Locate the cell with the specified text and output its [x, y] center coordinate. 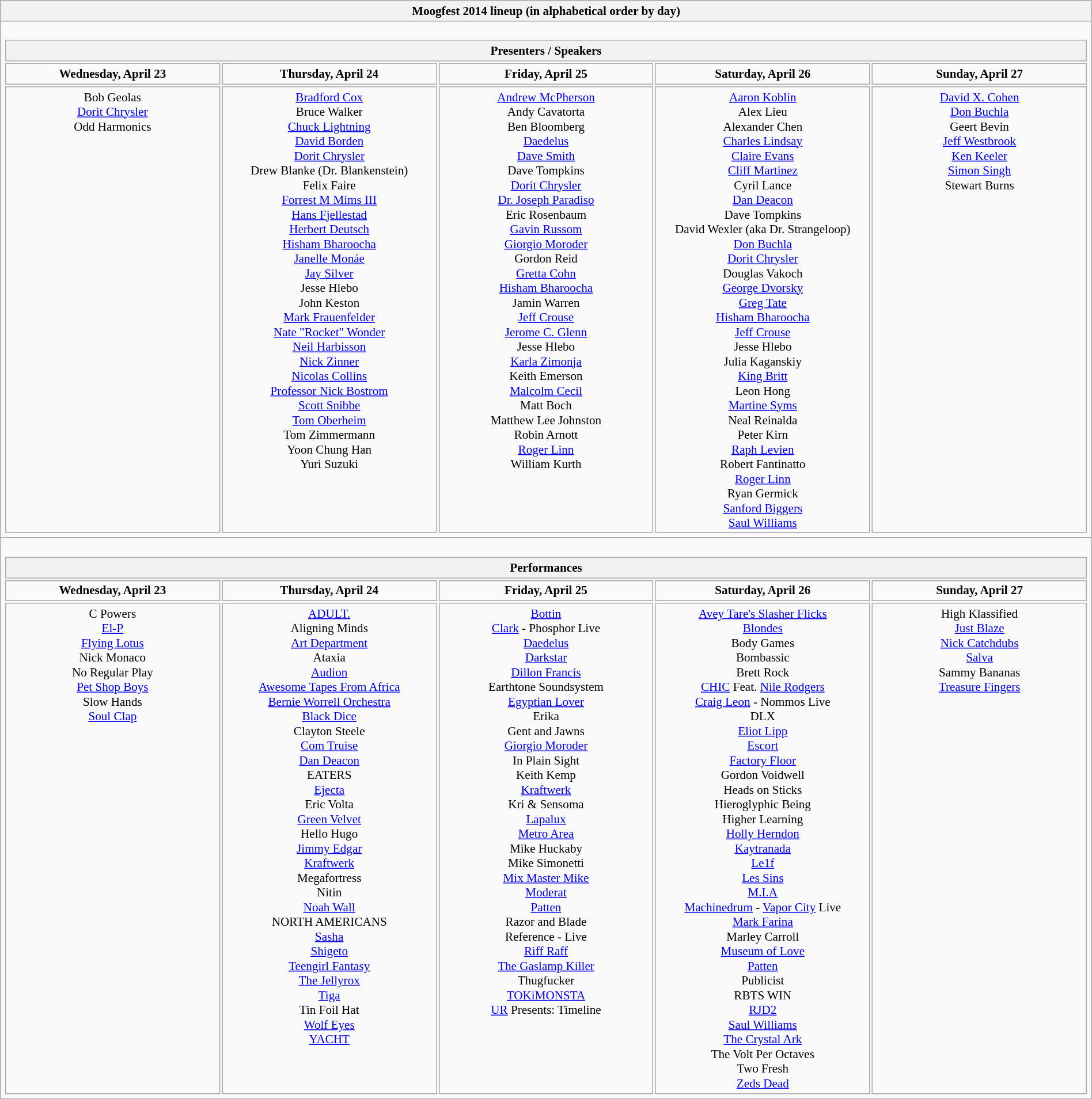
Presenters / Speakers [546, 51]
Bob GeolasDorit ChryslerOdd Harmonics [113, 310]
David X. CohenDon BuchlaGeert BevinJeff WestbrookKen KeelerSimon SinghStewart Burns [979, 310]
Performances [546, 568]
C PowersEl-PFlying LotusNick MonacoNo Regular PlayPet Shop BoysSlow HandsSoul Clap [113, 849]
High KlassifiedJust BlazeNick CatchdubsSalvaSammy BananasTreasure Fingers [979, 849]
Moogfest 2014 lineup (in alphabetical order by day) [546, 10]
